Find where the given text appears and provide that cell's center as (x, y) coordinate. 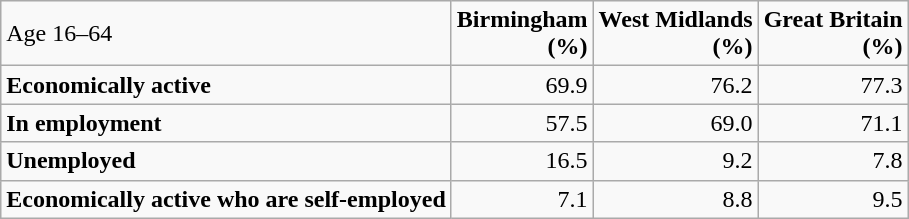
Economically active who are self-employed (226, 199)
16.5 (522, 161)
Economically active (226, 85)
9.5 (833, 199)
In employment (226, 123)
9.2 (676, 161)
71.1 (833, 123)
Unemployed (226, 161)
69.9 (522, 85)
7.8 (833, 161)
Great Britain (%) (833, 34)
Birmingham (%) (522, 34)
Age 16–64 (226, 34)
77.3 (833, 85)
West Midlands (%) (676, 34)
69.0 (676, 123)
76.2 (676, 85)
57.5 (522, 123)
8.8 (676, 199)
7.1 (522, 199)
